Determine the [x, y] coordinate at the center of the cell enclosing the given text.  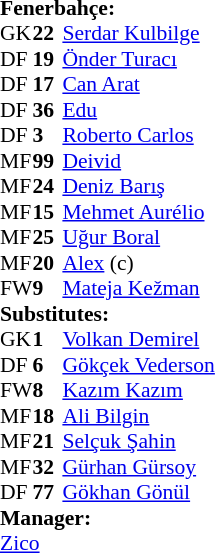
Deivid [138, 161]
Ali Bilgin [138, 416]
Uğur Boral [138, 237]
18 [47, 416]
Kazım Kazım [138, 391]
Önder Turacı [138, 59]
19 [47, 59]
Deniz Barış [138, 187]
21 [47, 441]
99 [47, 161]
25 [47, 237]
20 [47, 263]
Serdar Kulbilge [138, 33]
Manager: [108, 518]
36 [47, 110]
17 [47, 85]
Substitutes: [108, 314]
Roberto Carlos [138, 135]
Gökhan Gönül [138, 493]
6 [47, 365]
1 [47, 339]
Gökçek Vederson [138, 365]
3 [47, 135]
32 [47, 467]
77 [47, 493]
Can Arat [138, 85]
8 [47, 391]
Gürhan Gürsoy [138, 467]
Edu [138, 110]
Mateja Kežman [138, 289]
Volkan Demirel [138, 339]
15 [47, 212]
24 [47, 187]
Selçuk Şahin [138, 441]
Alex (c) [138, 263]
Mehmet Aurélio [138, 212]
22 [47, 33]
9 [47, 289]
